Output the [x, y] coordinate of the center of the cell containing the given text.  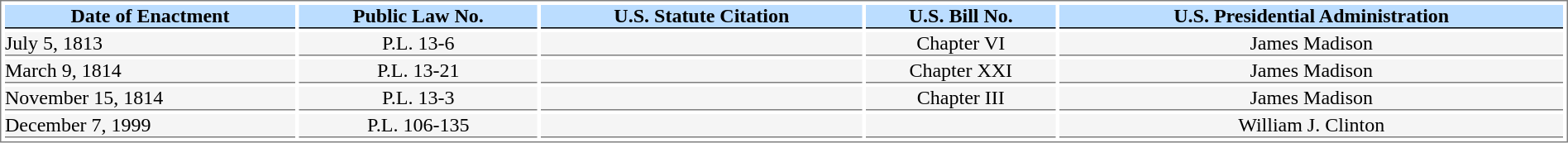
July 5, 1813 [151, 44]
William J. Clinton [1312, 126]
U.S. Presidential Administration [1312, 17]
Public Law No. [418, 17]
Date of Enactment [151, 17]
Chapter VI [961, 44]
U.S. Statute Citation [701, 17]
P.L. 106-135 [418, 126]
U.S. Bill No. [961, 17]
March 9, 1814 [151, 71]
P.L. 13-6 [418, 44]
Chapter XXI [961, 71]
P.L. 13-3 [418, 98]
November 15, 1814 [151, 98]
December 7, 1999 [151, 126]
P.L. 13-21 [418, 71]
Chapter III [961, 98]
